Return [X, Y] of the center of cell containing provided text 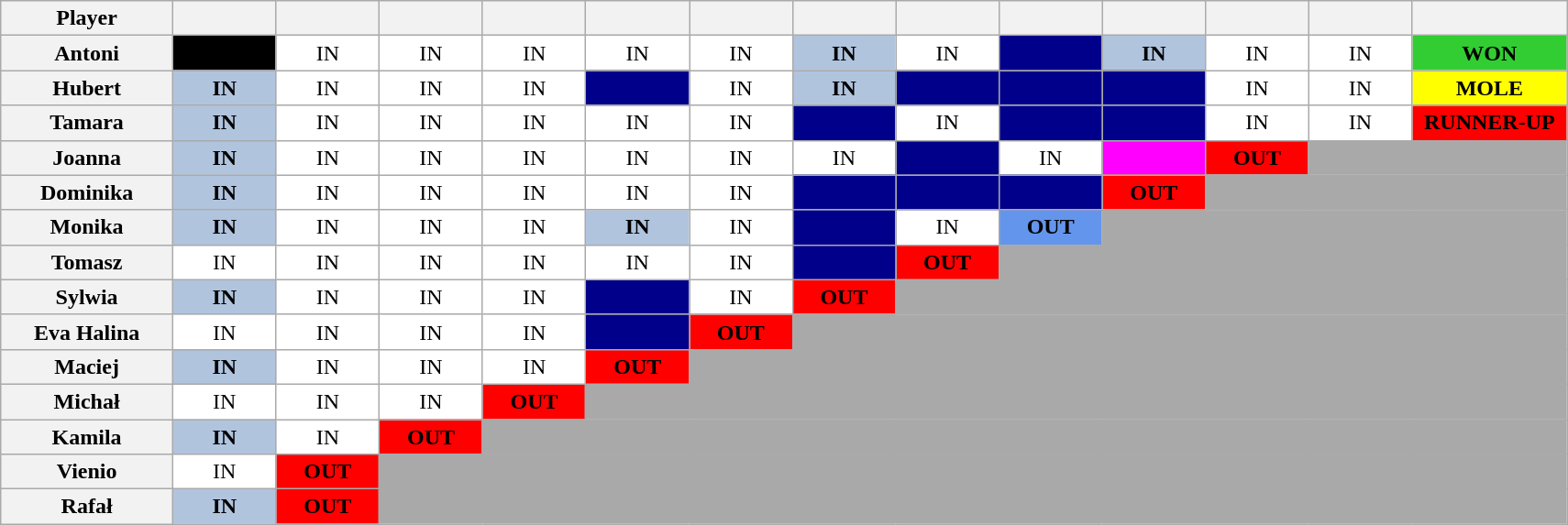
Vienio [87, 472]
Hubert [87, 88]
Kamila [87, 437]
Player [87, 18]
RUNNER-UP [1489, 123]
Eva Halina [87, 332]
Sylwia [87, 297]
WON [1489, 53]
Joanna [87, 158]
Tamara [87, 123]
Michał [87, 401]
Monika [87, 227]
MOLE [1489, 88]
Antoni [87, 53]
Rafał [87, 507]
Tomasz [87, 262]
Maciej [87, 366]
Dominika [87, 192]
